Locate the cell with the specified text and output its [X, Y] center coordinate. 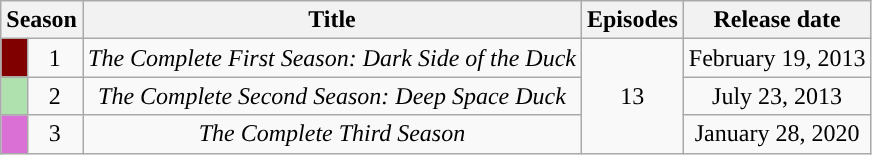
13 [632, 96]
Release date [777, 20]
2 [54, 96]
January 28, 2020 [777, 134]
Season [42, 20]
The Complete Second Season: Deep Space Duck [332, 96]
The Complete Third Season [332, 134]
July 23, 2013 [777, 96]
The Complete First Season: Dark Side of the Duck [332, 58]
1 [54, 58]
Episodes [632, 20]
3 [54, 134]
February 19, 2013 [777, 58]
Title [332, 20]
